From the cell containing the given text, extract its center point as [X, Y] coordinate. 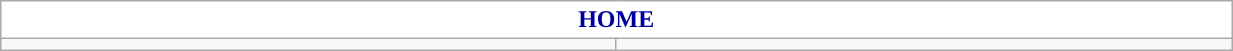
HOME [616, 20]
